Capture the cell that displays the provided text and extract its (X, Y) central coordinate. 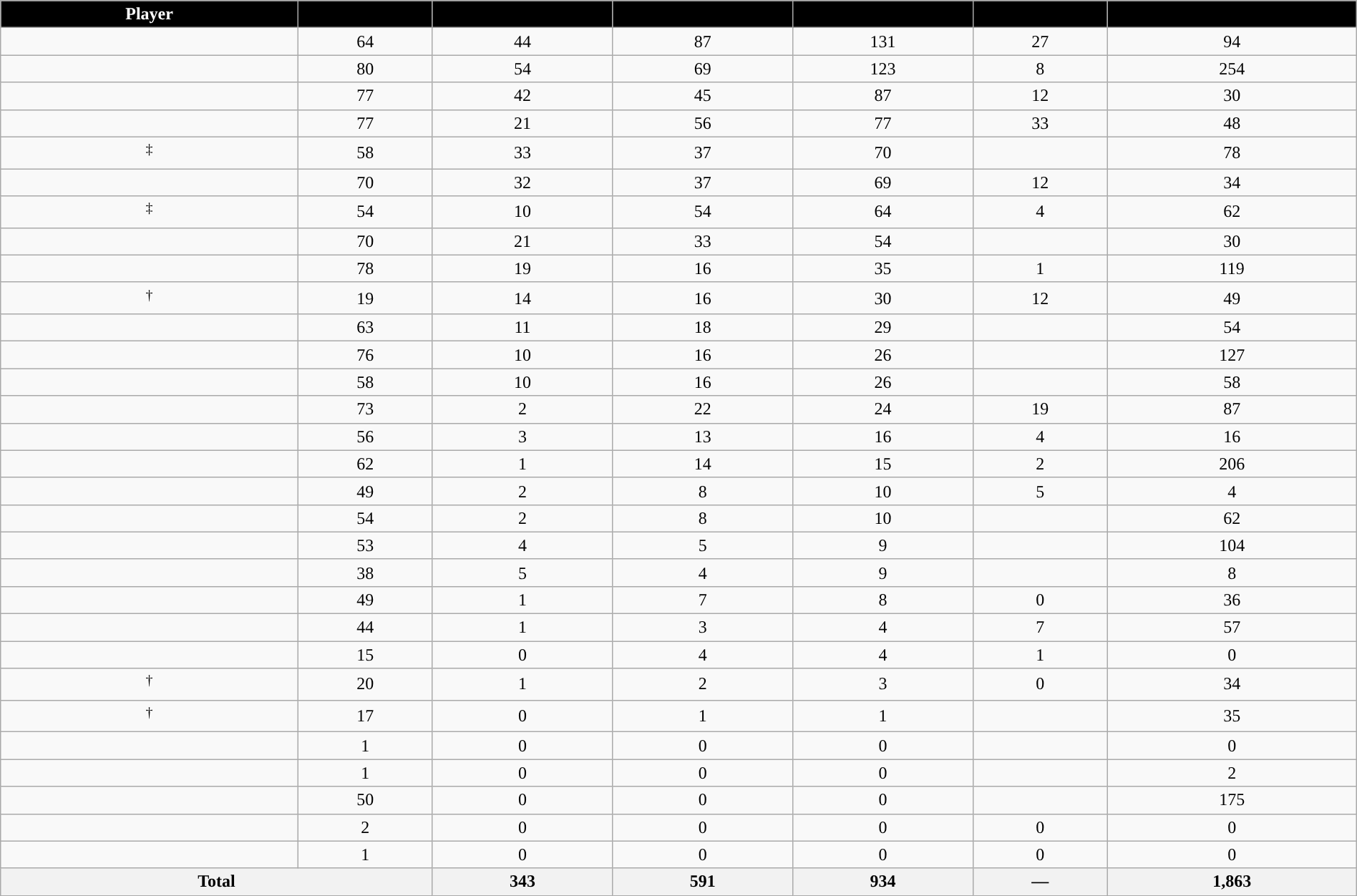
36 (1232, 600)
20 (365, 684)
206 (1232, 464)
73 (365, 409)
29 (883, 328)
57 (1232, 628)
48 (1232, 123)
24 (883, 409)
27 (1040, 42)
Player (150, 14)
11 (522, 328)
42 (522, 96)
13 (703, 437)
343 (522, 882)
94 (1232, 42)
175 (1232, 800)
131 (883, 42)
63 (365, 328)
76 (365, 355)
— (1040, 882)
18 (703, 328)
50 (365, 800)
17 (365, 716)
53 (365, 545)
127 (1232, 355)
45 (703, 96)
32 (522, 182)
591 (703, 882)
254 (1232, 69)
Total (216, 882)
80 (365, 69)
123 (883, 69)
934 (883, 882)
119 (1232, 268)
104 (1232, 545)
38 (365, 573)
1,863 (1232, 882)
22 (703, 409)
